Provide the [X, Y] coordinate of the cell's center where the given text is located.  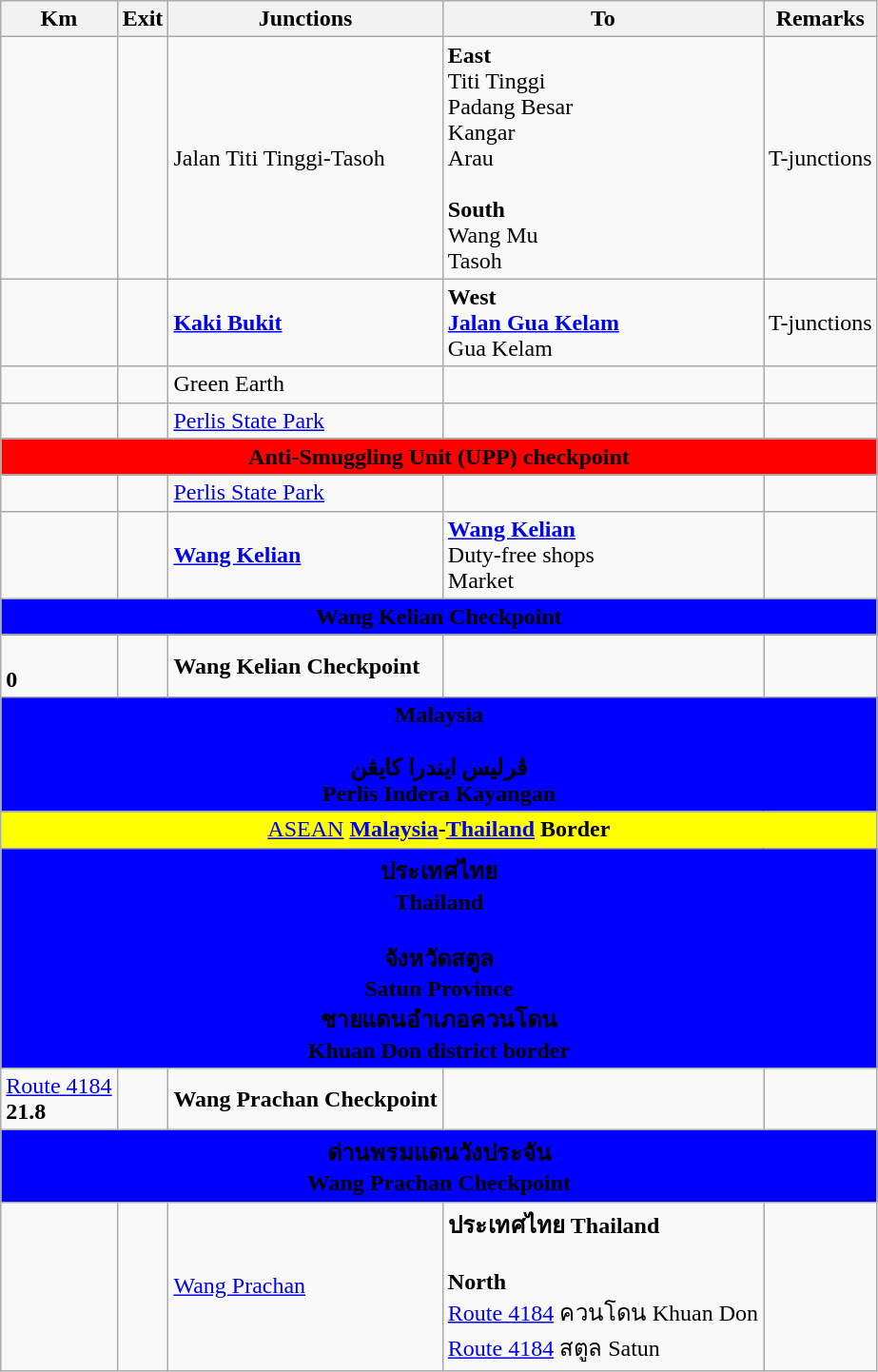
Route 418421.8 [59, 1100]
0 [59, 666]
Wang KelianDuty-free shops Market [603, 555]
Kaki Bukit [305, 323]
Wang Prachan Checkpoint [305, 1100]
Wang Kelian [305, 555]
East Titi Tinggi Padang Besar Kangar ArauSouth Wang Mu Tasoh [603, 158]
ประเทศไทย ThailandNorth Route 4184 ควนโดน Khuan Don Route 4184 สตูล Satun [603, 1286]
Anti-Smuggling Unit (UPP) checkpoint [439, 457]
Green Earth [305, 384]
Junctions [305, 19]
Exit [143, 19]
Wang Prachan [305, 1286]
ASEAN Malaysia-Thailand Border [439, 830]
Km [59, 19]
To [603, 19]
ด่านพรมแดนวังประจันWang Prachan Checkpoint [439, 1166]
Malaysiaڤرليس ايندرا كايڠنPerlis Indera Kayangan [439, 754]
Jalan Titi Tinggi-Tasoh [305, 158]
Remarks [821, 19]
West Jalan Gua KelamGua Kelam [603, 323]
ประเทศไทยThailand จังหวัดสตูลSatun ProvinceชายแดนอำเภอควนโดนKhuan Don district border [439, 958]
